Return the (x, y) coordinate for the center point of the cell that contains the specified text.  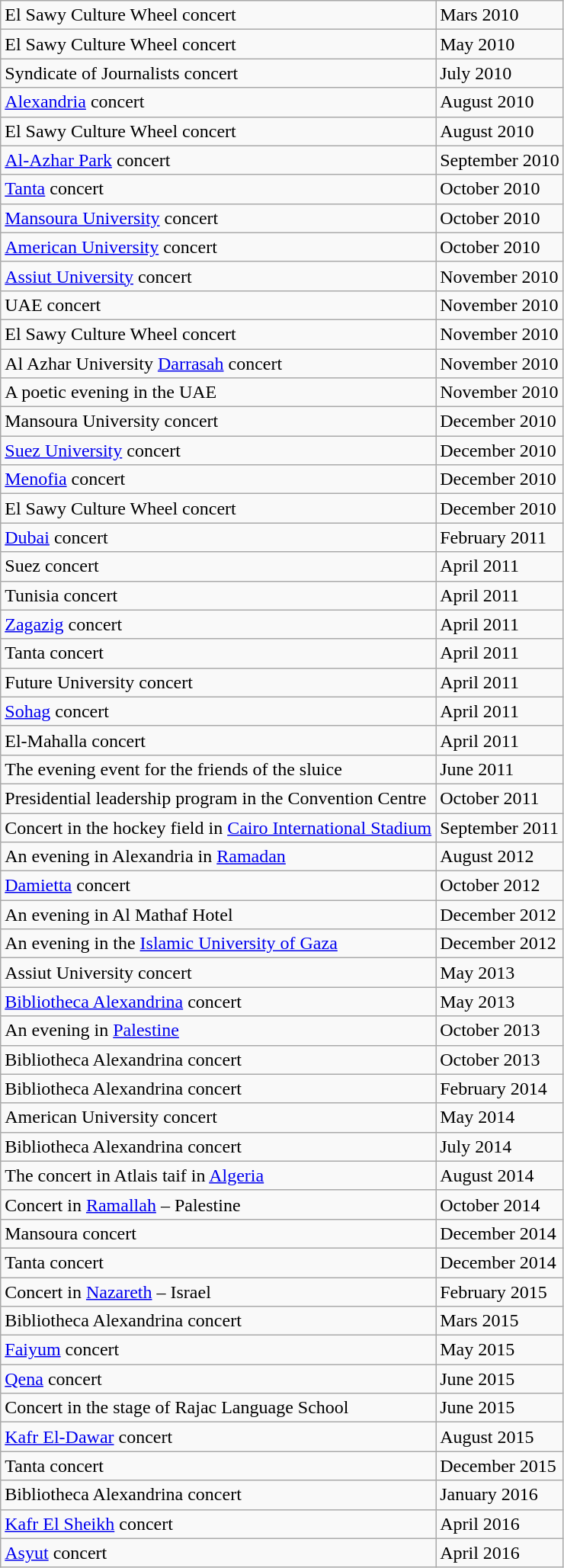
An evening in the Islamic University of Gaza (218, 944)
Presidential leadership program in the Convention Centre (218, 798)
Kafr El Sheikh concert (218, 1524)
Asyut concert (218, 1553)
El-Mahalla concert (218, 740)
October 2014 (500, 1204)
June 2011 (500, 769)
September 2010 (500, 160)
Concert in Nazareth – Israel (218, 1292)
The concert in Atlais taif in Algeria (218, 1175)
Al-Azhar Park concert (218, 160)
October 2011 (500, 798)
An evening in Alexandria in Ramadan (218, 857)
Future University concert (218, 682)
May 2014 (500, 1117)
An evening in Al Mathaf Hotel (218, 915)
Mansoura concert (218, 1233)
Syndicate of Journalists concert (218, 73)
December 2015 (500, 1466)
August 2014 (500, 1175)
A poetic evening in the UAE (218, 393)
Mars 2010 (500, 15)
Damietta concert (218, 886)
Suez concert (218, 566)
August 2012 (500, 857)
February 2015 (500, 1292)
The evening event for the friends of the sluice (218, 769)
February 2014 (500, 1089)
Menofia concert (218, 479)
Concert in the stage of Rajac Language School (218, 1408)
Qena concert (218, 1379)
An evening in Palestine (218, 1031)
Dubai concert (218, 537)
October 2012 (500, 886)
January 2016 (500, 1495)
Suez University concert (218, 451)
Concert in Ramallah – Palestine (218, 1204)
July 2014 (500, 1146)
Sohag concert (218, 711)
Concert in the hockey field in Cairo International Stadium (218, 827)
Tunisia concert (218, 595)
Faiyum concert (218, 1350)
August 2015 (500, 1437)
Mars 2015 (500, 1321)
Alexandria concert (218, 102)
Zagazig concert (218, 624)
UAE concert (218, 305)
February 2011 (500, 537)
September 2011 (500, 827)
May 2015 (500, 1350)
Al Azhar University Darrasah concert (218, 364)
May 2010 (500, 44)
Kafr El-Dawar concert (218, 1437)
July 2010 (500, 73)
